Locate the cell with the specified text and output its [X, Y] center coordinate. 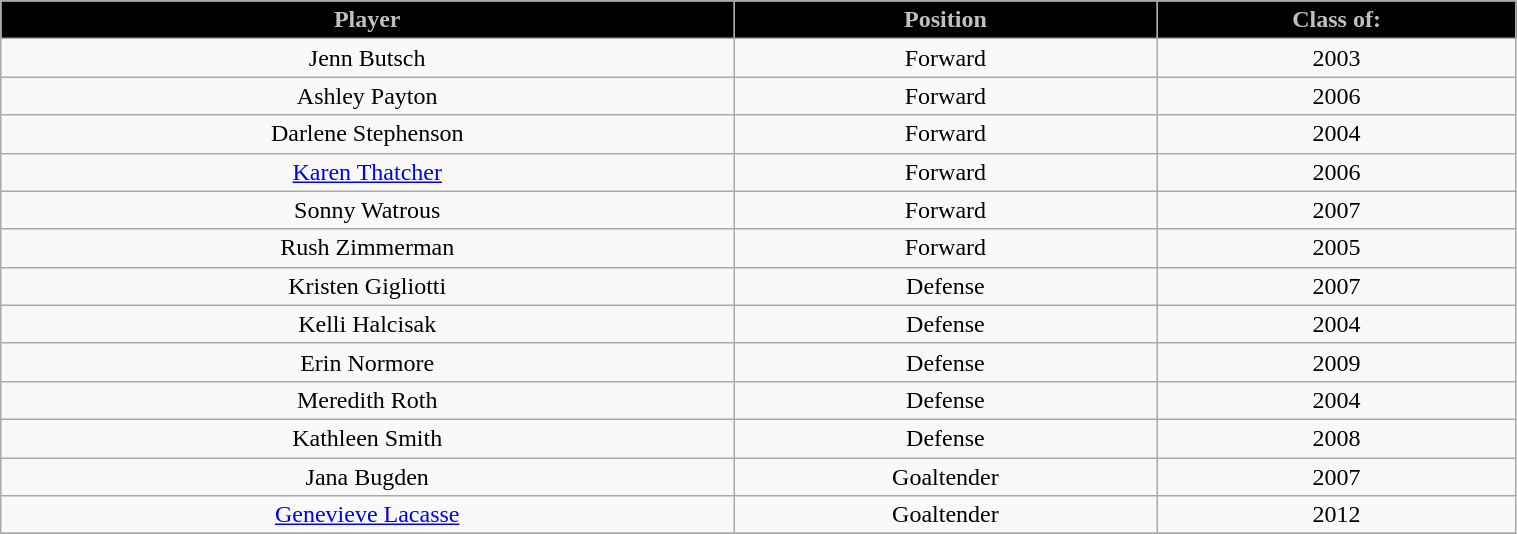
Rush Zimmerman [368, 248]
Meredith Roth [368, 400]
Sonny Watrous [368, 210]
Genevieve Lacasse [368, 515]
Player [368, 20]
Jana Bugden [368, 477]
Kristen Gigliotti [368, 286]
Jenn Butsch [368, 58]
2003 [1336, 58]
Kelli Halcisak [368, 324]
Position [946, 20]
Class of: [1336, 20]
Ashley Payton [368, 96]
Karen Thatcher [368, 172]
2012 [1336, 515]
2008 [1336, 438]
Kathleen Smith [368, 438]
2005 [1336, 248]
Erin Normore [368, 362]
2009 [1336, 362]
Darlene Stephenson [368, 134]
